Identify which cell holds the provided text, then report its (x, y) central coordinate. 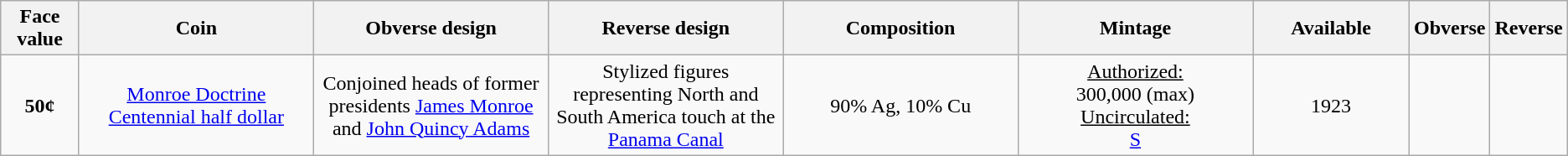
Authorized:300,000 (max)Uncirculated: S (1135, 106)
Monroe Doctrine Centennial half dollar (196, 106)
1923 (1332, 106)
Obverse (1450, 29)
Reverse design (666, 29)
Reverse (1529, 29)
Available (1332, 29)
Composition (900, 29)
Stylized figures representing North and South America touch at the Panama Canal (666, 106)
Coin (196, 29)
Obverse design (431, 29)
Face value (40, 29)
Conjoined heads of former presidents James Monroe and John Quincy Adams (431, 106)
Mintage (1135, 29)
90% Ag, 10% Cu (900, 106)
50¢ (40, 106)
